Identify which cell holds the provided text, then report its [x, y] central coordinate. 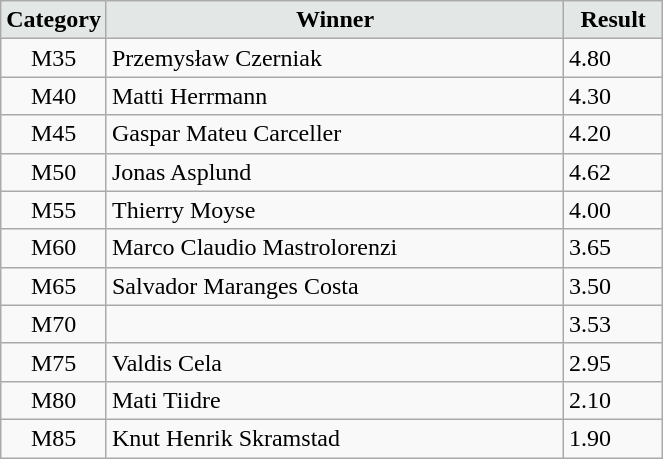
4.80 [614, 58]
Marco Claudio Mastrolorenzi [334, 248]
2.95 [614, 362]
2.10 [614, 400]
M80 [54, 400]
Mati Tiidre [334, 400]
Przemysław Czerniak [334, 58]
1.90 [614, 438]
Gaspar Mateu Carceller [334, 134]
M45 [54, 134]
4.62 [614, 172]
M75 [54, 362]
M60 [54, 248]
4.20 [614, 134]
3.50 [614, 286]
Salvador Maranges Costa [334, 286]
Thierry Moyse [334, 210]
Knut Henrik Skramstad [334, 438]
M85 [54, 438]
M55 [54, 210]
3.65 [614, 248]
Jonas Asplund [334, 172]
Category [54, 20]
Valdis Cela [334, 362]
M70 [54, 324]
3.53 [614, 324]
Matti Herrmann [334, 96]
Result [614, 20]
M40 [54, 96]
M35 [54, 58]
M65 [54, 286]
M50 [54, 172]
4.00 [614, 210]
Winner [334, 20]
4.30 [614, 96]
